Return the (X, Y) coordinate for the center point of the cell that contains the specified text.  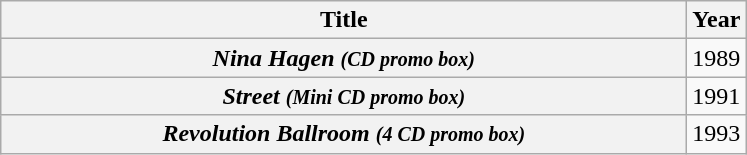
Revolution Ballroom (4 CD promo box) (344, 134)
Year (716, 20)
Nina Hagen (CD promo box) (344, 58)
1989 (716, 58)
Street (Mini CD promo box) (344, 96)
1993 (716, 134)
Title (344, 20)
1991 (716, 96)
